Capture the cell that displays the provided text and extract its (x, y) central coordinate. 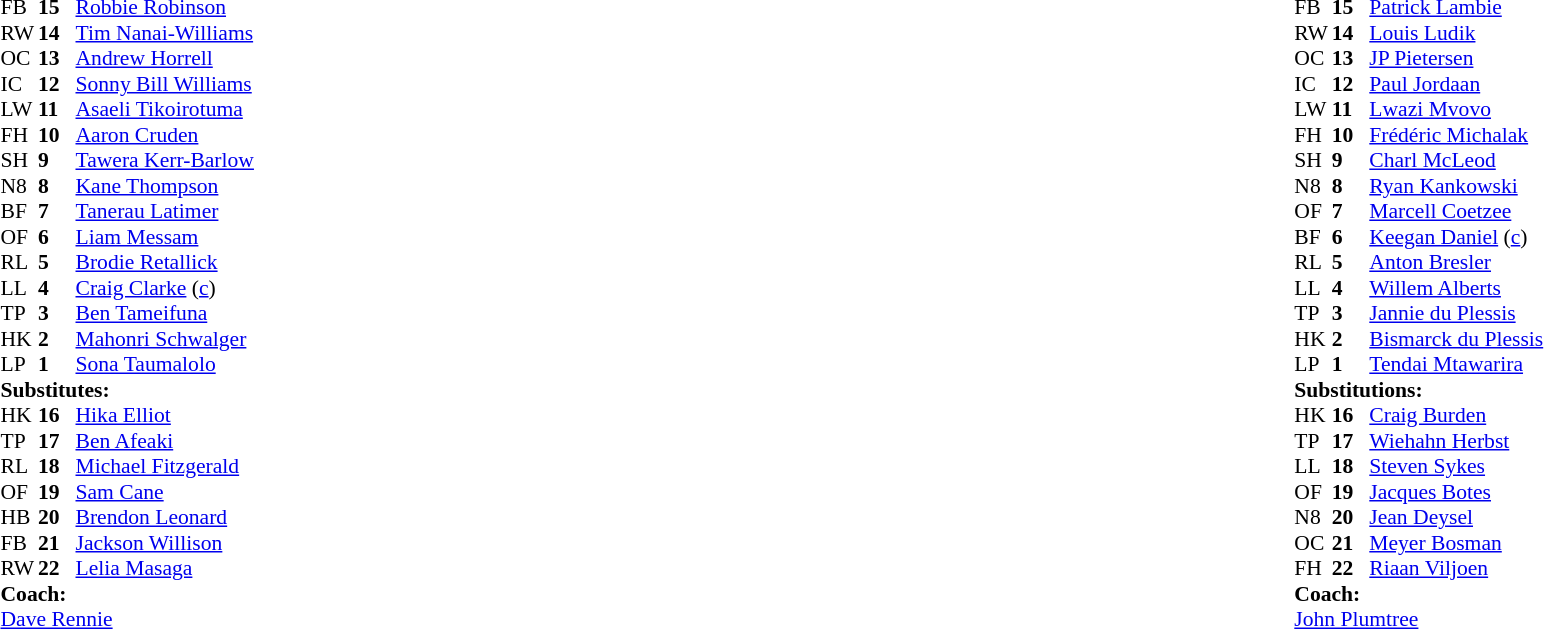
Hika Elliot (165, 415)
Keegan Daniel (c) (1456, 237)
Tim Nanai-Williams (165, 33)
Jackson Willison (165, 543)
Craig Burden (1456, 415)
FB (19, 543)
Liam Messam (165, 237)
Tawera Kerr-Barlow (165, 161)
Anton Bresler (1456, 263)
Tendai Mtawarira (1456, 365)
Willem Alberts (1456, 288)
Jannie du Plessis (1456, 313)
Lwazi Mvovo (1456, 109)
JP Pietersen (1456, 59)
Charl McLeod (1456, 161)
Tanerau Latimer (165, 211)
Ryan Kankowski (1456, 186)
Andrew Horrell (165, 59)
Asaeli Tikoirotuma (165, 109)
Louis Ludik (1456, 33)
HB (19, 517)
Craig Clarke (c) (165, 288)
Sona Taumalolo (165, 365)
Kane Thompson (165, 186)
Frédéric Michalak (1456, 135)
Jean Deysel (1456, 517)
Substitutions: (1418, 390)
Bismarck du Plessis (1456, 339)
Sam Cane (165, 492)
Brendon Leonard (165, 517)
Riaan Viljoen (1456, 569)
Michael Fitzgerald (165, 467)
Jacques Botes (1456, 492)
Marcell Coetzee (1456, 211)
Wiehahn Herbst (1456, 441)
Aaron Cruden (165, 135)
Ben Afeaki (165, 441)
Ben Tameifuna (165, 313)
Lelia Masaga (165, 569)
Substitutes: (126, 390)
Meyer Bosman (1456, 543)
Paul Jordaan (1456, 84)
Brodie Retallick (165, 263)
Mahonri Schwalger (165, 339)
Steven Sykes (1456, 467)
Sonny Bill Williams (165, 84)
